For the text-containing cell, return its midpoint in (X, Y) coordinate format. 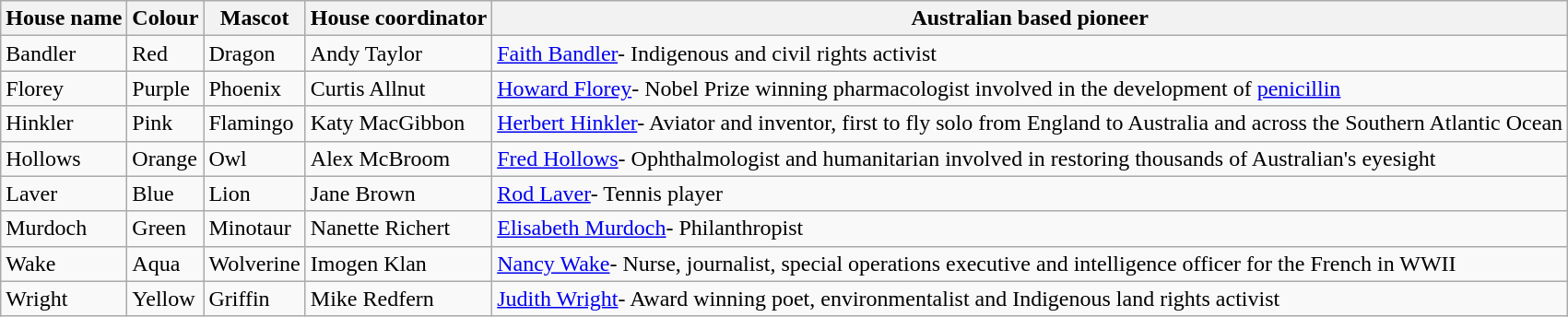
House coordinator (398, 18)
Phoenix (254, 88)
Murdoch (65, 229)
Green (166, 229)
Purple (166, 88)
Wolverine (254, 264)
Aqua (166, 264)
House name (65, 18)
Herbert Hinkler- Aviator and inventor, first to fly solo from England to Australia and across the Southern Atlantic Ocean (1031, 123)
Katy MacGibbon (398, 123)
Faith Bandler- Indigenous and civil rights activist (1031, 53)
Wake (65, 264)
Alex McBroom (398, 158)
Bandler (65, 53)
Judith Wright- Award winning poet, environmentalist and Indigenous land rights activist (1031, 299)
Minotaur (254, 229)
Elisabeth Murdoch- Philanthropist (1031, 229)
Flamingo (254, 123)
Wright (65, 299)
Owl (254, 158)
Colour (166, 18)
Curtis Allnut (398, 88)
Jane Brown (398, 194)
Mike Redfern (398, 299)
Fred Hollows- Ophthalmologist and humanitarian involved in restoring thousands of Australian's eyesight (1031, 158)
Pink (166, 123)
Laver (65, 194)
Howard Florey- Nobel Prize winning pharmacologist involved in the development of penicillin (1031, 88)
Hollows (65, 158)
Rod Laver- Tennis player (1031, 194)
Nanette Richert (398, 229)
Orange (166, 158)
Red (166, 53)
Lion (254, 194)
Dragon (254, 53)
Mascot (254, 18)
Florey (65, 88)
Nancy Wake- Nurse, journalist, special operations executive and intelligence officer for the French in WWII (1031, 264)
Andy Taylor (398, 53)
Blue (166, 194)
Australian based pioneer (1031, 18)
Yellow (166, 299)
Imogen Klan (398, 264)
Hinkler (65, 123)
Griffin (254, 299)
